Locate the cell with the specified text and output its [x, y] center coordinate. 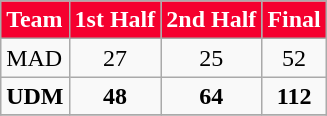
27 [115, 58]
112 [294, 96]
Team [35, 20]
25 [212, 58]
MAD [35, 58]
52 [294, 58]
64 [212, 96]
UDM [35, 96]
1st Half [115, 20]
Final [294, 20]
2nd Half [212, 20]
48 [115, 96]
